Identify which cell holds the provided text, then report its [x, y] central coordinate. 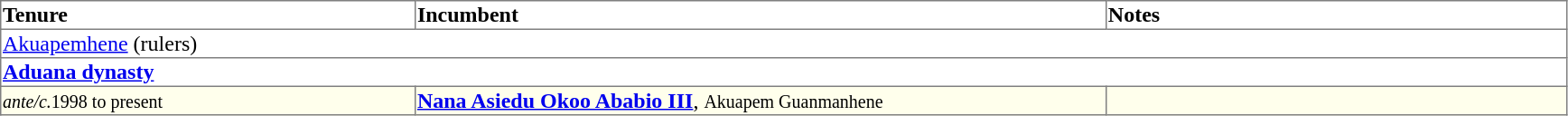
Akuapemhene (rulers) [784, 43]
Tenure [208, 15]
ante/c.1998 to present [208, 101]
Aduana dynasty [784, 72]
Incumbent [761, 15]
Notes [1337, 15]
Nana Asiedu Okoo Ababio III, Akuapem Guanmanhene [761, 101]
